Search for the cell housing the specified text and yield its [x, y] center coordinate. 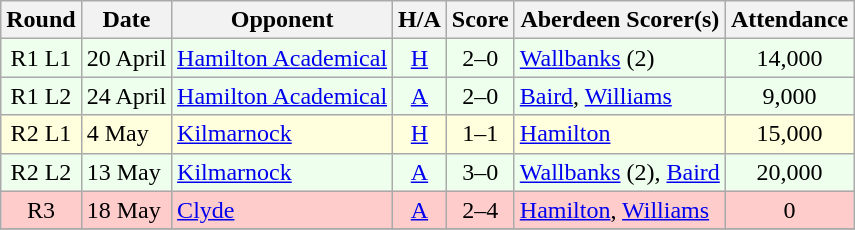
9,000 [789, 96]
24 April [126, 96]
Attendance [789, 20]
R3 [41, 210]
Hamilton [620, 134]
20 April [126, 58]
R2 L2 [41, 172]
15,000 [789, 134]
R2 L1 [41, 134]
20,000 [789, 172]
2–4 [480, 210]
Baird, Williams [620, 96]
Wallbanks (2) [620, 58]
Clyde [282, 210]
18 May [126, 210]
4 May [126, 134]
Date [126, 20]
13 May [126, 172]
R1 L2 [41, 96]
0 [789, 210]
Wallbanks (2), Baird [620, 172]
Aberdeen Scorer(s) [620, 20]
1–1 [480, 134]
Round [41, 20]
Score [480, 20]
R1 L1 [41, 58]
Opponent [282, 20]
H/A [420, 20]
Hamilton, Williams [620, 210]
14,000 [789, 58]
3–0 [480, 172]
